Find where the given text appears and provide that cell's center as (X, Y) coordinate. 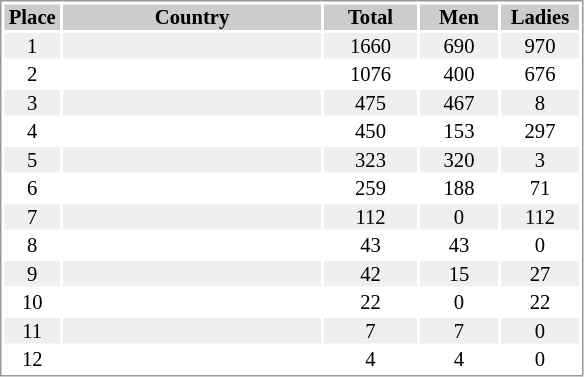
10 (32, 303)
6 (32, 189)
323 (370, 160)
Country (192, 17)
2 (32, 75)
1076 (370, 75)
467 (459, 103)
9 (32, 274)
1 (32, 46)
15 (459, 274)
27 (540, 274)
475 (370, 103)
400 (459, 75)
5 (32, 160)
1660 (370, 46)
188 (459, 189)
297 (540, 131)
Ladies (540, 17)
12 (32, 359)
676 (540, 75)
Place (32, 17)
42 (370, 274)
71 (540, 189)
11 (32, 331)
690 (459, 46)
153 (459, 131)
Total (370, 17)
259 (370, 189)
450 (370, 131)
320 (459, 160)
970 (540, 46)
Men (459, 17)
